Locate the cell with the specified text and output its [x, y] center coordinate. 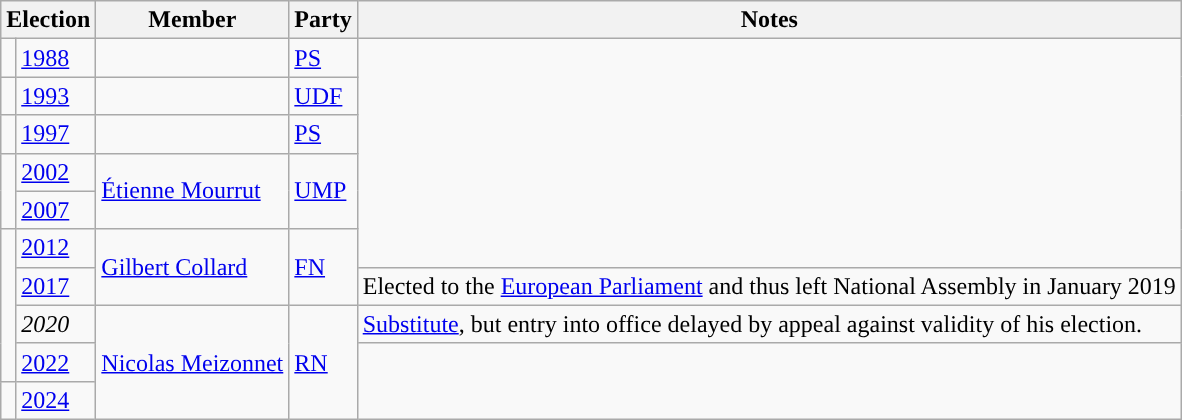
RN [323, 362]
Gilbert Collard [192, 267]
Étienne Mourrut [192, 191]
2024 [56, 400]
Elected to the European Parliament and thus left National Assembly in January 2019 [769, 286]
2022 [56, 362]
2017 [56, 286]
Notes [769, 20]
2002 [56, 172]
1993 [56, 96]
2020 [56, 324]
2007 [56, 210]
Substitute, but entry into office delayed by appeal against validity of his election. [769, 324]
Party [323, 20]
UMP [323, 191]
2012 [56, 248]
1988 [56, 58]
FN [323, 267]
Nicolas Meizonnet [192, 362]
1997 [56, 134]
Member [192, 20]
UDF [323, 96]
Election [48, 20]
